For the text-containing cell, return its midpoint in [X, Y] coordinate format. 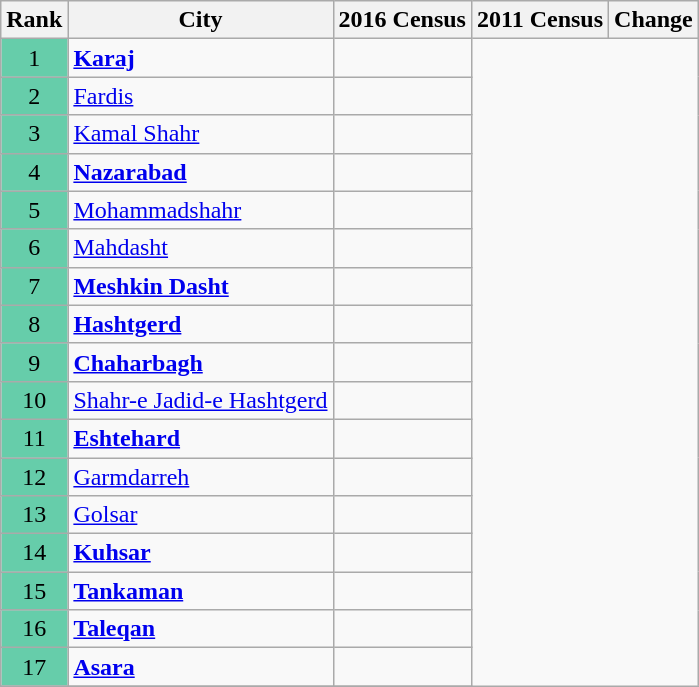
Mahdasht [200, 248]
16 [34, 629]
Tankaman [200, 591]
8 [34, 324]
1 [34, 58]
Meshkin Dasht [200, 286]
6 [34, 248]
Chaharbagh [200, 362]
7 [34, 286]
Kamal Shahr [200, 134]
9 [34, 362]
11 [34, 438]
Kuhsar [200, 553]
13 [34, 515]
Taleqan [200, 629]
Mohammadshahr [200, 210]
Shahr-e Jadid-e Hashtgerd [200, 400]
3 [34, 134]
Asara [200, 667]
Nazarabad [200, 172]
4 [34, 172]
Golsar [200, 515]
Hashtgerd [200, 324]
Garmdarreh [200, 477]
2011 Census [540, 20]
City [200, 20]
5 [34, 210]
Fardis [200, 96]
2016 Census [402, 20]
14 [34, 553]
2 [34, 96]
12 [34, 477]
10 [34, 400]
15 [34, 591]
Change [654, 20]
Eshtehard [200, 438]
Karaj [200, 58]
Rank [34, 20]
17 [34, 667]
